Locate the cell with the specified text and output its [x, y] center coordinate. 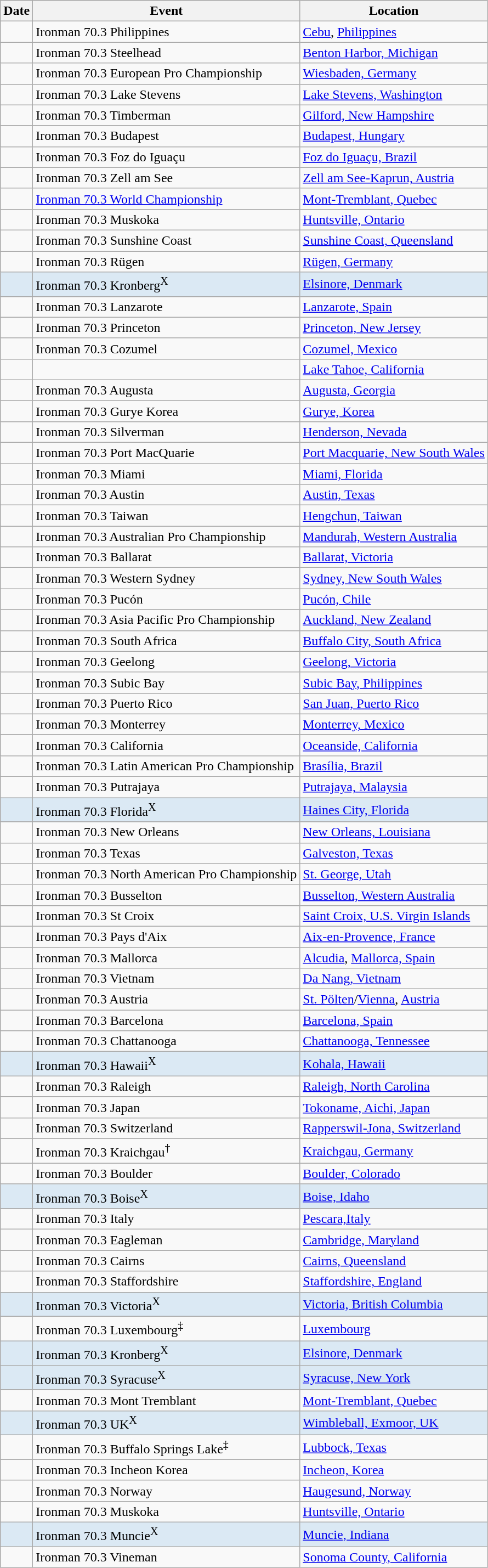
Rapperswil-Jona, Switzerland [394, 1129]
Ironman 70.3 Texas [167, 853]
Wiesbaden, Germany [394, 74]
Ironman 70.3 Raleigh [167, 1086]
Ironman 70.3 Lanzarote [167, 307]
Barcelona, Spain [394, 1020]
Muncie, Indiana [394, 1535]
Ironman 70.3 Miami [167, 474]
Ironman 70.3 Rügen [167, 262]
Ironman 70.3 Incheon Korea [167, 1470]
Ironman 70.3 Asia Pacific Pro Championship [167, 620]
Ironman 70.3 Monterrey [167, 724]
Cebu, Philippines [394, 32]
Lake Stevens, Washington [394, 94]
New Orleans, Louisiana [394, 832]
Ironman 70.3 Sunshine Coast [167, 240]
Syracuse, New York [394, 1378]
Foz do Iguaçu, Brazil [394, 157]
Ironman 70.3 Western Sydney [167, 578]
Ironman 70.3 Switzerland [167, 1129]
Ironman 70.3 HawaiiX [167, 1064]
Ironman 70.3 Timberman [167, 115]
Ironman 70.3 FloridaX [167, 810]
Da Nang, Vietnam [394, 979]
Ironman 70.3 Steelhead [167, 53]
Ironman 70.3 Mallorca [167, 958]
Auckland, New Zealand [394, 620]
Ironman 70.3 South Africa [167, 641]
Rügen, Germany [394, 262]
Ironman 70.3 Princeton [167, 328]
Lanzarote, Spain [394, 307]
Ironman 70.3 Austria [167, 1000]
Ironman 70.3 Pucón [167, 599]
Boulder, Colorado [394, 1174]
Ironman 70.3 Puerto Rico [167, 703]
Ironman 70.3 Eagleman [167, 1240]
Sunshine Coast, Queensland [394, 240]
Princeton, New Jersey [394, 328]
Ironman 70.3 Busselton [167, 895]
Victoria, British Columbia [394, 1305]
Port Macquarie, New South Wales [394, 453]
Haines City, Florida [394, 810]
Ironman 70.3 Putrajaya [167, 787]
Cambridge, Maryland [394, 1240]
Raleigh, North Carolina [394, 1086]
Ironman 70.3 World Championship [167, 199]
Ironman 70.3 California [167, 745]
Ironman 70.3 St Croix [167, 916]
Cairns, Queensland [394, 1261]
Ironman 70.3 Gurye Korea [167, 411]
Ironman 70.3 North American Pro Championship [167, 874]
Ironman 70.3 Vineman [167, 1557]
Ironman 70.3 Boulder [167, 1174]
Ironman 70.3 Cairns [167, 1261]
Ironman 70.3 SyracuseX [167, 1378]
Ironman 70.3 Geelong [167, 662]
Augusta, Georgia [394, 390]
Putrajaya, Malaysia [394, 787]
Brasília, Brazil [394, 766]
Incheon, Korea [394, 1470]
Miami, Florida [394, 474]
Ironman 70.3 Australian Pro Championship [167, 537]
Staffordshire, England [394, 1282]
Ironman 70.3 Silverman [167, 432]
Wimbleball, Exmoor, UK [394, 1423]
Ironman 70.3 Subic Bay [167, 683]
Galveston, Texas [394, 853]
Aix-en-Provence, France [394, 937]
Ironman 70.3 BoiseX [167, 1196]
Lubbock, Texas [394, 1447]
Kohala, Hawaii [394, 1064]
Pucón, Chile [394, 599]
Boise, Idaho [394, 1196]
Sydney, New South Wales [394, 578]
Ironman 70.3 Port MacQuarie [167, 453]
Benton Harbor, Michigan [394, 53]
Ironman 70.3 New Orleans [167, 832]
Alcudia, Mallorca, Spain [394, 958]
Buffalo City, South Africa [394, 641]
Ballarat, Victoria [394, 557]
Ironman 70.3 UKX [167, 1423]
Ironman 70.3 MuncieX [167, 1535]
Date [16, 11]
Kraichgau, Germany [394, 1151]
Ironman 70.3 European Pro Championship [167, 74]
Ironman 70.3 Norway [167, 1491]
Saint Croix, U.S. Virgin Islands [394, 916]
Ironman 70.3 VictoriaX [167, 1305]
Chattanooga, Tennessee [394, 1041]
Ironman 70.3 Foz do Iguaçu [167, 157]
Ironman 70.3 Buffalo Springs Lake‡ [167, 1447]
Event [167, 11]
Lake Tahoe, California [394, 369]
Ironman 70.3 Vietnam [167, 979]
Ironman 70.3 Kraichgau† [167, 1151]
San Juan, Puerto Rico [394, 703]
Ironman 70.3 Ballarat [167, 557]
Pescara,Italy [394, 1219]
Oceanside, California [394, 745]
Ironman 70.3 Taiwan [167, 516]
Henderson, Nevada [394, 432]
Sonoma County, California [394, 1557]
Busselton, Western Australia [394, 895]
Austin, Texas [394, 495]
Ironman 70.3 Japan [167, 1107]
Subic Bay, Philippines [394, 683]
Ironman 70.3 Philippines [167, 32]
Ironman 70.3 Austin [167, 495]
Location [394, 11]
Luxembourg [394, 1329]
Ironman 70.3 Luxembourg‡ [167, 1329]
Gilford, New Hampshire [394, 115]
Tokoname, Aichi, Japan [394, 1107]
Ironman 70.3 Augusta [167, 390]
Ironman 70.3 Staffordshire [167, 1282]
Ironman 70.3 Cozumel [167, 348]
Ironman 70.3 Zell am See [167, 178]
Monterrey, Mexico [394, 724]
Zell am See-Kaprun, Austria [394, 178]
Mandurah, Western Australia [394, 537]
Geelong, Victoria [394, 662]
St. Pölten/Vienna, Austria [394, 1000]
Hengchun, Taiwan [394, 516]
St. George, Utah [394, 874]
Ironman 70.3 Chattanooga [167, 1041]
Ironman 70.3 Lake Stevens [167, 94]
Ironman 70.3 Pays d'Aix [167, 937]
Ironman 70.3 Mont Tremblant [167, 1400]
Haugesund, Norway [394, 1491]
Ironman 70.3 Barcelona [167, 1020]
Budapest, Hungary [394, 136]
Cozumel, Mexico [394, 348]
Ironman 70.3 Italy [167, 1219]
Gurye, Korea [394, 411]
Ironman 70.3 Budapest [167, 136]
Ironman 70.3 Latin American Pro Championship [167, 766]
